Scan for the cell matching the given text and deliver its (x, y) coordinate at center. 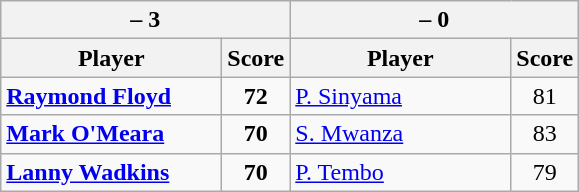
Lanny Wadkins (112, 172)
72 (256, 96)
Mark O'Meara (112, 134)
79 (545, 172)
– 0 (434, 20)
P. Tembo (400, 172)
81 (545, 96)
Raymond Floyd (112, 96)
P. Sinyama (400, 96)
– 3 (146, 20)
S. Mwanza (400, 134)
83 (545, 134)
